Determine the (X, Y) coordinate at the center of the cell enclosing the given text.  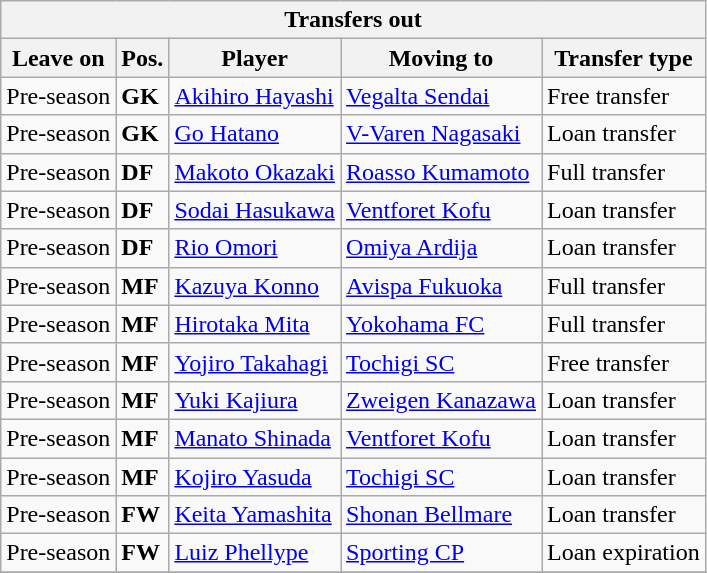
Loan expiration (624, 553)
Luiz Phellype (255, 553)
Avispa Fukuoka (442, 286)
V-Varen Nagasaki (442, 134)
Keita Yamashita (255, 515)
Kojiro Yasuda (255, 477)
Player (255, 58)
Go Hatano (255, 134)
Sodai Hasukawa (255, 210)
Roasso Kumamoto (442, 172)
Yokohama FC (442, 324)
Transfer type (624, 58)
Moving to (442, 58)
Pos. (142, 58)
Manato Shinada (255, 438)
Makoto Okazaki (255, 172)
Zweigen Kanazawa (442, 400)
Shonan Bellmare (442, 515)
Yuki Kajiura (255, 400)
Akihiro Hayashi (255, 96)
Sporting CP (442, 553)
Yojiro Takahagi (255, 362)
Transfers out (353, 20)
Kazuya Konno (255, 286)
Omiya Ardija (442, 248)
Leave on (58, 58)
Rio Omori (255, 248)
Vegalta Sendai (442, 96)
Hirotaka Mita (255, 324)
